Search for the cell housing the specified text and yield its [x, y] center coordinate. 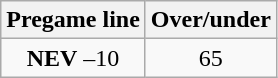
NEV –10 [74, 58]
65 [210, 58]
Over/under [210, 20]
Pregame line [74, 20]
